Locate the cell with the specified text and output its (X, Y) center coordinate. 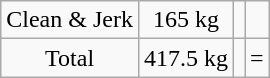
Clean & Jerk (70, 20)
417.5 kg (186, 58)
Total (70, 58)
= (258, 58)
165 kg (186, 20)
